Scan for the cell matching the given text and deliver its [x, y] coordinate at center. 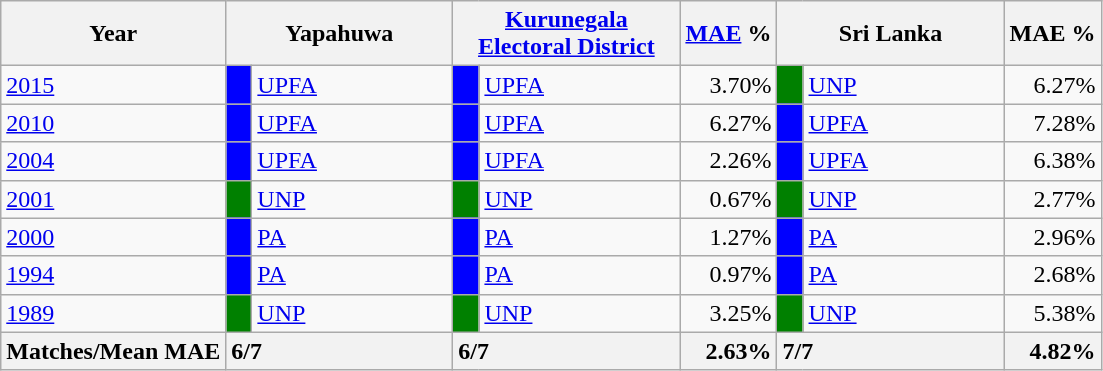
5.38% [1052, 313]
7/7 [890, 351]
2.68% [1052, 275]
3.70% [728, 85]
4.82% [1052, 351]
2.77% [1052, 199]
2001 [114, 199]
Yapahuwa [340, 34]
2.96% [1052, 237]
2004 [114, 161]
1989 [114, 313]
Matches/Mean MAE [114, 351]
3.25% [728, 313]
Sri Lanka [890, 34]
0.67% [728, 199]
2010 [114, 123]
2.63% [728, 351]
7.28% [1052, 123]
6.38% [1052, 161]
1994 [114, 275]
2015 [114, 85]
2.26% [728, 161]
Year [114, 34]
2000 [114, 237]
Kurunegala Electoral District [566, 34]
0.97% [728, 275]
1.27% [728, 237]
